Detect which cell encompasses the target text, then output its (X, Y) center coordinate. 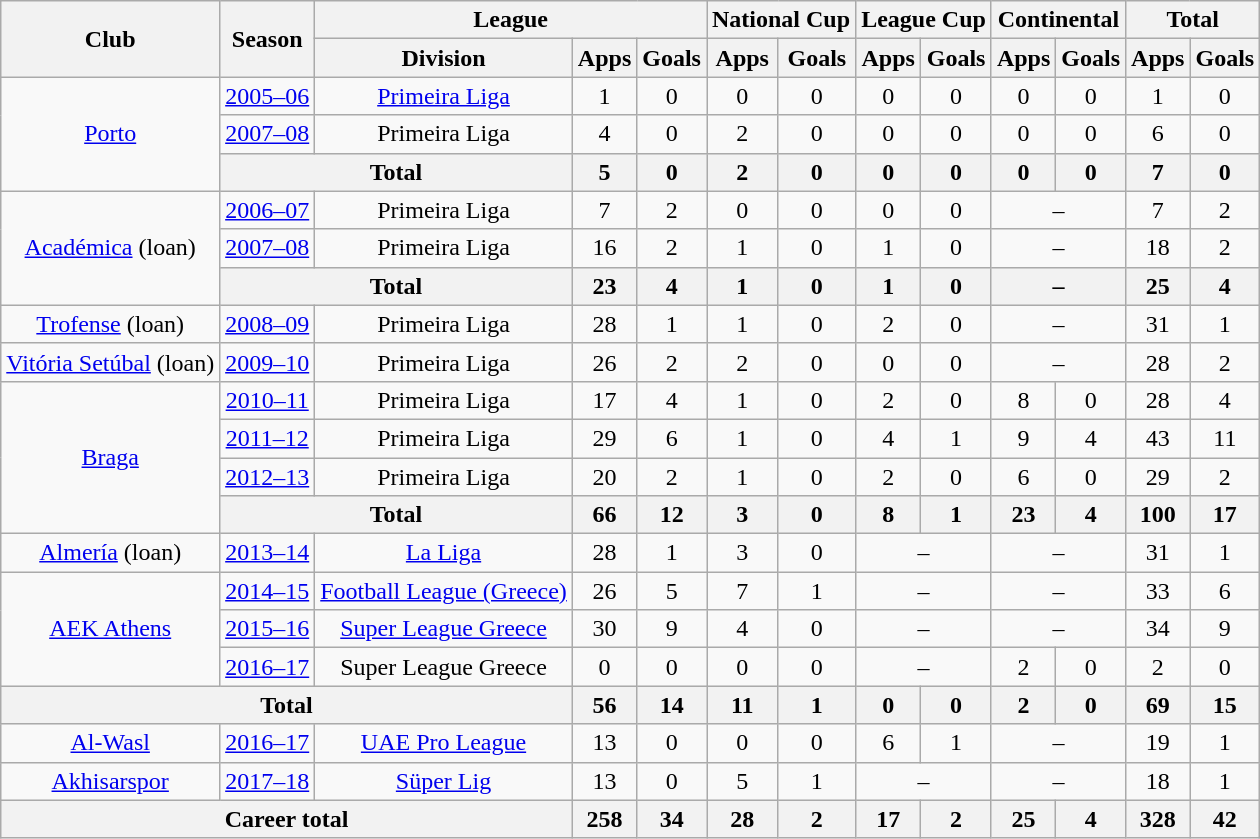
Porto (110, 134)
League (511, 20)
328 (1158, 819)
2010–11 (268, 400)
Vitória Setúbal (loan) (110, 362)
Trofense (loan) (110, 324)
Season (268, 39)
2012–13 (268, 477)
Football League (Greece) (444, 591)
Division (444, 58)
20 (604, 477)
Club (110, 39)
UAE Pro League (444, 743)
Süper Lig (444, 781)
Braga (110, 457)
Career total (287, 819)
15 (1225, 705)
2011–12 (268, 438)
66 (604, 515)
43 (1158, 438)
Akhisarspor (110, 781)
56 (604, 705)
12 (672, 515)
14 (672, 705)
2005–06 (268, 96)
AEK Athens (110, 629)
2009–10 (268, 362)
100 (1158, 515)
La Liga (444, 553)
2008–09 (268, 324)
2006–07 (268, 210)
2017–18 (268, 781)
League Cup (924, 20)
258 (604, 819)
Al-Wasl (110, 743)
2013–14 (268, 553)
69 (1158, 705)
33 (1158, 591)
42 (1225, 819)
16 (604, 248)
19 (1158, 743)
Almería (loan) (110, 553)
Académica (loan) (110, 248)
National Cup (780, 20)
30 (604, 629)
Continental (1058, 20)
2015–16 (268, 629)
2014–15 (268, 591)
